Detect which cell encompasses the target text, then output its (X, Y) center coordinate. 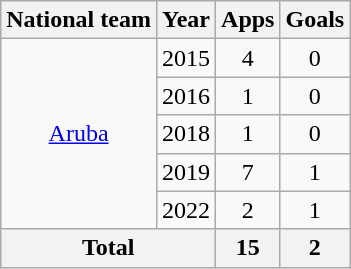
2015 (186, 58)
2019 (186, 172)
Year (186, 20)
15 (248, 248)
2022 (186, 210)
Aruba (79, 134)
2018 (186, 134)
Total (108, 248)
Goals (315, 20)
Apps (248, 20)
National team (79, 20)
4 (248, 58)
7 (248, 172)
2016 (186, 96)
